Extract the [x, y] coordinate from the center of the cell holding the provided text.  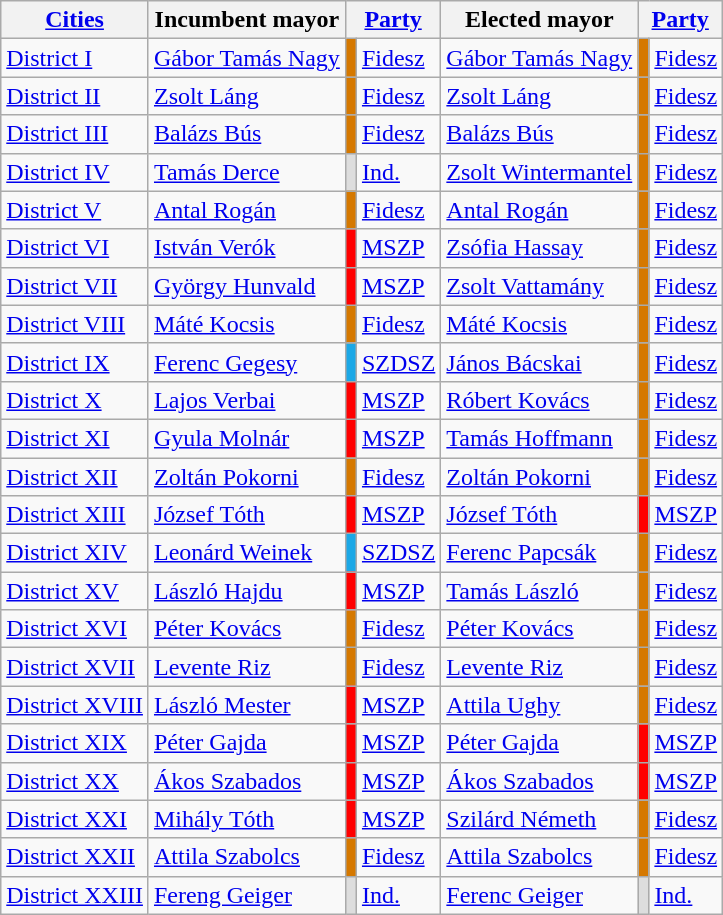
District VIII [75, 324]
District X [75, 400]
Ferenc Geiger [540, 895]
District XIX [75, 743]
János Bácskai [540, 362]
District VII [75, 286]
District XVIII [75, 705]
Attila Ughy [540, 705]
District I [75, 58]
District V [75, 210]
Elected mayor [540, 20]
Szilárd Németh [540, 819]
Gyula Molnár [246, 438]
Zsolt Vattamány [540, 286]
District XVI [75, 629]
District XIII [75, 515]
Ferenc Papcsák [540, 553]
László Hajdu [246, 591]
Incumbent mayor [246, 20]
District IX [75, 362]
District XXIII [75, 895]
Ferenc Gegesy [246, 362]
District II [75, 96]
District XXII [75, 857]
Cities [75, 20]
Zsófia Hassay [540, 248]
Róbert Kovács [540, 400]
District XVII [75, 667]
Lajos Verbai [246, 400]
District XXI [75, 819]
District XIV [75, 553]
Tamás Derce [246, 172]
Fereng Geiger [246, 895]
Tamás Hoffmann [540, 438]
Mihály Tóth [246, 819]
District VI [75, 248]
Leonárd Weinek [246, 553]
László Mester [246, 705]
Zsolt Wintermantel [540, 172]
District XX [75, 781]
District III [75, 134]
Tamás László [540, 591]
György Hunvald [246, 286]
District IV [75, 172]
District XII [75, 477]
District XV [75, 591]
District XI [75, 438]
István Verók [246, 248]
